Identify which cell holds the provided text, then report its [X, Y] central coordinate. 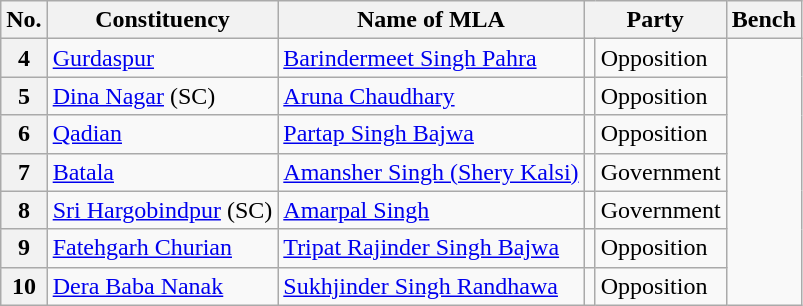
9 [24, 248]
Sri Hargobindpur (SC) [162, 210]
Amarpal Singh [431, 210]
Dera Baba Nanak [162, 286]
4 [24, 58]
Constituency [162, 20]
8 [24, 210]
Dina Nagar (SC) [162, 96]
Sukhjinder Singh Randhawa [431, 286]
Bench [764, 20]
7 [24, 172]
Amansher Singh (Shery Kalsi) [431, 172]
Gurdaspur [162, 58]
Party [655, 20]
Tripat Rajinder Singh Bajwa [431, 248]
Barindermeet Singh Pahra [431, 58]
Fatehgarh Churian [162, 248]
Aruna Chaudhary [431, 96]
6 [24, 134]
Name of MLA [431, 20]
Partap Singh Bajwa [431, 134]
5 [24, 96]
Qadian [162, 134]
Batala [162, 172]
No. [24, 20]
10 [24, 286]
